Scan for the cell matching the given text and deliver its [x, y] coordinate at center. 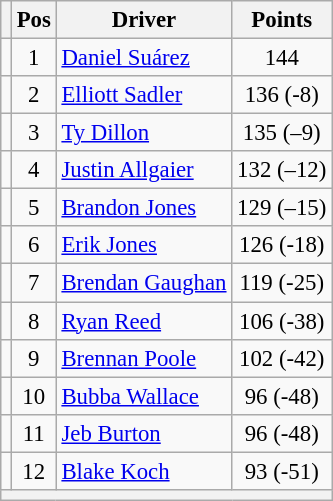
3 [34, 133]
Ryan Reed [144, 321]
Justin Allgaier [144, 170]
102 (-42) [282, 358]
Brandon Jones [144, 208]
11 [34, 433]
5 [34, 208]
106 (-38) [282, 321]
Brennan Poole [144, 358]
7 [34, 283]
119 (-25) [282, 283]
135 (–9) [282, 133]
10 [34, 396]
4 [34, 170]
129 (–15) [282, 208]
Ty Dillon [144, 133]
Points [282, 20]
9 [34, 358]
132 (–12) [282, 170]
Elliott Sadler [144, 95]
8 [34, 321]
12 [34, 471]
Driver [144, 20]
Jeb Burton [144, 433]
93 (-51) [282, 471]
1 [34, 58]
126 (-18) [282, 245]
144 [282, 58]
Blake Koch [144, 471]
Pos [34, 20]
Daniel Suárez [144, 58]
136 (-8) [282, 95]
Erik Jones [144, 245]
6 [34, 245]
Bubba Wallace [144, 396]
2 [34, 95]
Brendan Gaughan [144, 283]
